Find where the given text appears and provide that cell's center as (x, y) coordinate. 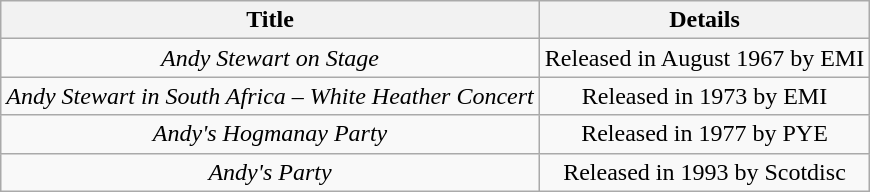
Released in August 1967 by EMI (704, 58)
Andy's Party (270, 172)
Released in 1973 by EMI (704, 96)
Andy's Hogmanay Party (270, 134)
Released in 1977 by PYE (704, 134)
Andy Stewart on Stage (270, 58)
Andy Stewart in South Africa – White Heather Concert (270, 96)
Details (704, 20)
Title (270, 20)
Released in 1993 by Scotdisc (704, 172)
